Return (x, y) of the center of cell containing provided text 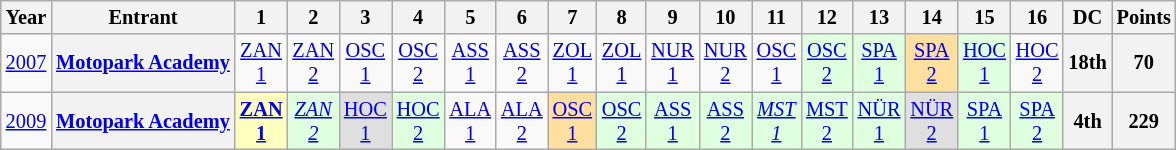
Points (1144, 17)
2009 (26, 121)
NUR2 (726, 63)
70 (1144, 63)
4th (1087, 121)
15 (984, 17)
8 (622, 17)
12 (827, 17)
NÜR1 (880, 121)
9 (672, 17)
ALA2 (522, 121)
NUR1 (672, 63)
5 (470, 17)
DC (1087, 17)
MST2 (827, 121)
16 (1038, 17)
11 (776, 17)
18th (1087, 63)
2 (313, 17)
14 (932, 17)
MST1 (776, 121)
4 (418, 17)
7 (572, 17)
6 (522, 17)
3 (366, 17)
NÜR2 (932, 121)
10 (726, 17)
ALA1 (470, 121)
Entrant (143, 17)
Year (26, 17)
2007 (26, 63)
13 (880, 17)
229 (1144, 121)
1 (262, 17)
